From the cell containing the given text, extract its center point as (x, y) coordinate. 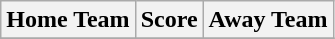
Away Team (268, 20)
Score (169, 20)
Home Team (68, 20)
